Find where the given text appears and provide that cell's center as [X, Y] coordinate. 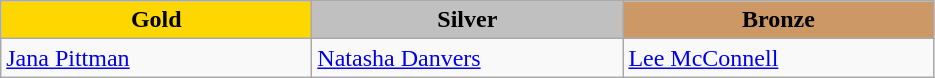
Lee McConnell [778, 58]
Silver [468, 20]
Gold [156, 20]
Jana Pittman [156, 58]
Natasha Danvers [468, 58]
Bronze [778, 20]
